Find where the given text appears and provide that cell's center as (x, y) coordinate. 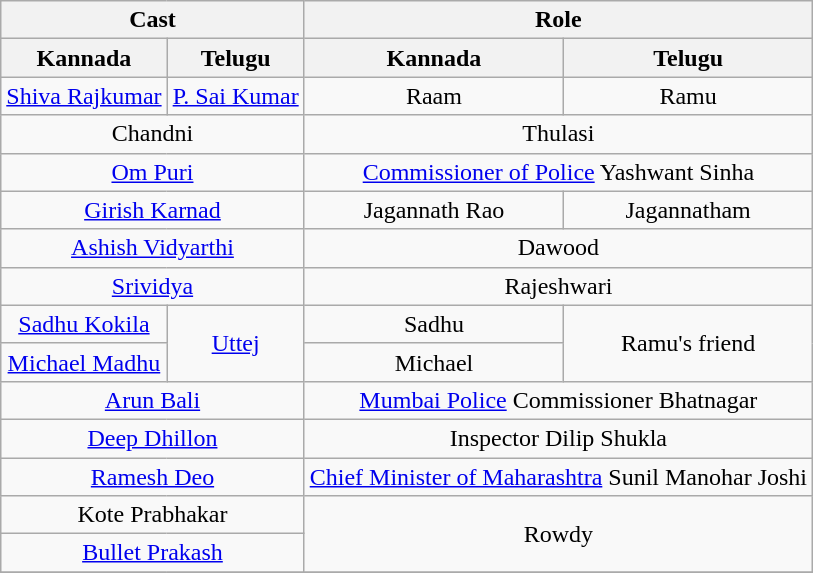
Girish Karnad (152, 210)
Chandni (152, 134)
Thulasi (558, 134)
Srividya (152, 286)
Deep Dhillon (152, 438)
Chief Minister of Maharashtra Sunil Manohar Joshi (558, 477)
Mumbai Police Commissioner Bhatnagar (558, 400)
Kote Prabhakar (152, 515)
Michael (434, 362)
Dawood (558, 248)
Rowdy (558, 534)
Jagannath Rao (434, 210)
Role (558, 20)
Om Puri (152, 172)
Arun Bali (152, 400)
Inspector Dilip Shukla (558, 438)
Uttej (236, 343)
Michael Madhu (84, 362)
P. Sai Kumar (236, 96)
Bullet Prakash (152, 553)
Sadhu (434, 324)
Jagannatham (688, 210)
Ramu's friend (688, 343)
Sadhu Kokila (84, 324)
Raam (434, 96)
Ashish Vidyarthi (152, 248)
Rajeshwari (558, 286)
Shiva Rajkumar (84, 96)
Commissioner of Police Yashwant Sinha (558, 172)
Ramesh Deo (152, 477)
Ramu (688, 96)
Cast (152, 20)
